Capture the cell that displays the provided text and extract its (x, y) central coordinate. 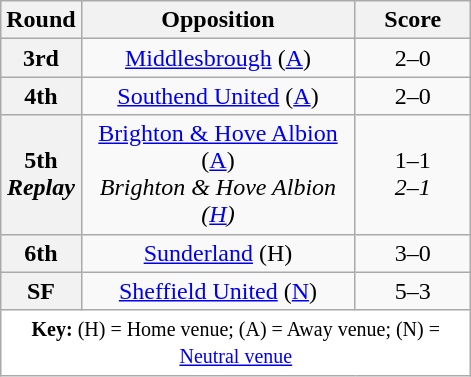
Sunderland (H) (218, 253)
Brighton & Hove Albion (A)Brighton & Hove Albion (H) (218, 174)
6th (41, 253)
SF (41, 291)
Middlesbrough (A) (218, 58)
Key: (H) = Home venue; (A) = Away venue; (N) = Neutral venue (236, 342)
Southend United (A) (218, 96)
3–0 (413, 253)
5thReplay (41, 174)
Round (41, 20)
Score (413, 20)
4th (41, 96)
5–3 (413, 291)
3rd (41, 58)
Opposition (218, 20)
Sheffield United (N) (218, 291)
1–12–1 (413, 174)
